Return the [x, y] coordinate for the center point of the cell that contains the specified text.  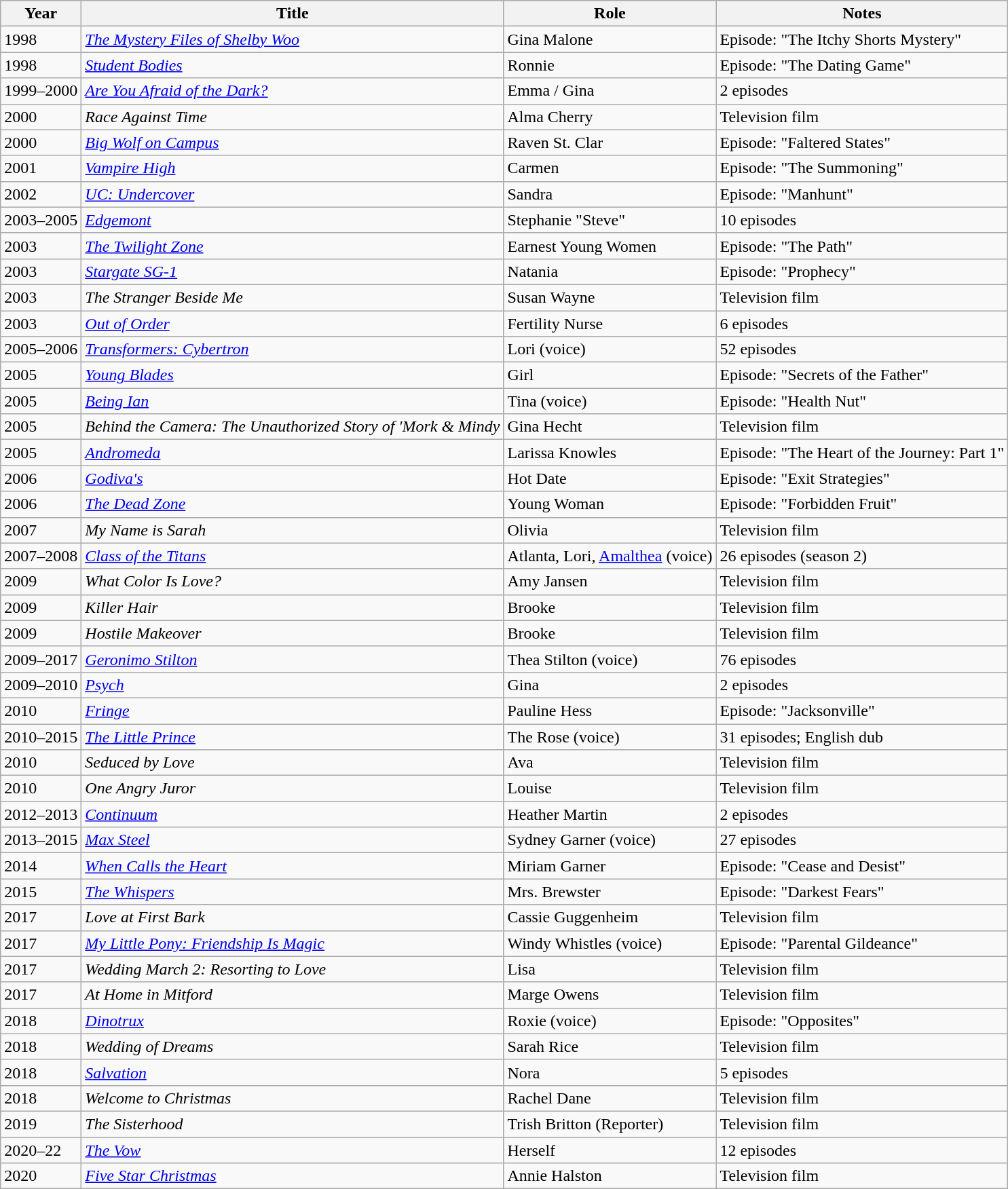
Sarah Rice [610, 1046]
Out of Order [293, 324]
The Sisterhood [293, 1124]
Raven St. Clar [610, 143]
Andromeda [293, 453]
Episode: "Parental Gildeance" [862, 943]
Psych [293, 685]
Thea Stilton (voice) [610, 659]
The Stranger Beside Me [293, 297]
Emma / Gina [610, 91]
Lori (voice) [610, 350]
Transformers: Cybertron [293, 350]
76 episodes [862, 659]
Class of the Titans [293, 556]
Young Blades [293, 375]
Killer Hair [293, 607]
The Little Prince [293, 736]
1999–2000 [41, 91]
27 episodes [862, 840]
2007–2008 [41, 556]
Windy Whistles (voice) [610, 943]
Hot Date [610, 478]
Episode: "Health Nut" [862, 401]
Gina [610, 685]
2003–2005 [41, 220]
Natania [610, 271]
Welcome to Christmas [293, 1098]
Nora [610, 1072]
Max Steel [293, 840]
Atlanta, Lori, Amalthea (voice) [610, 556]
The Rose (voice) [610, 736]
2020–22 [41, 1150]
Wedding March 2: Resorting to Love [293, 969]
Episode: "The Heart of the Journey: Part 1" [862, 453]
12 episodes [862, 1150]
Episode: "The Path" [862, 246]
Roxie (voice) [610, 1021]
Larissa Knowles [610, 453]
Episode: "Darkest Fears" [862, 892]
Carmen [610, 168]
2009–2010 [41, 685]
Herself [610, 1150]
2014 [41, 866]
10 episodes [862, 220]
2001 [41, 168]
Year [41, 14]
Five Star Christmas [293, 1176]
UC: Undercover [293, 194]
Gina Malone [610, 39]
Vampire High [293, 168]
My Name is Sarah [293, 530]
Sydney Garner (voice) [610, 840]
2007 [41, 530]
Continuum [293, 814]
Rachel Dane [610, 1098]
Episode: "Forbidden Fruit" [862, 504]
Lisa [610, 969]
The Mystery Files of Shelby Woo [293, 39]
Episode: "Cease and Desist" [862, 866]
Seduced by Love [293, 763]
Being Ian [293, 401]
Louise [610, 789]
Notes [862, 14]
5 episodes [862, 1072]
Susan Wayne [610, 297]
Stargate SG-1 [293, 271]
The Whispers [293, 892]
Wedding of Dreams [293, 1046]
2015 [41, 892]
2012–2013 [41, 814]
Episode: "The Itchy Shorts Mystery" [862, 39]
Role [610, 14]
One Angry Juror [293, 789]
Episode: "Manhunt" [862, 194]
52 episodes [862, 350]
Mrs. Brewster [610, 892]
2020 [41, 1176]
Pauline Hess [610, 711]
Sandra [610, 194]
Episode: "Secrets of the Father" [862, 375]
Girl [610, 375]
Stephanie "Steve" [610, 220]
Marge Owens [610, 995]
Earnest Young Women [610, 246]
Miriam Garner [610, 866]
Gina Hecht [610, 427]
Salvation [293, 1072]
Love at First Bark [293, 918]
Episode: "Prophecy" [862, 271]
Hostile Makeover [293, 633]
Episode: "Jacksonville" [862, 711]
Student Bodies [293, 65]
Olivia [610, 530]
Ava [610, 763]
31 episodes; English dub [862, 736]
The Dead Zone [293, 504]
Dinotrux [293, 1021]
Race Against Time [293, 117]
Title [293, 14]
Behind the Camera: The Unauthorized Story of 'Mork & Mindy [293, 427]
Big Wolf on Campus [293, 143]
Young Woman [610, 504]
The Twilight Zone [293, 246]
Tina (voice) [610, 401]
Geronimo Stilton [293, 659]
6 episodes [862, 324]
What Color Is Love? [293, 582]
Cassie Guggenheim [610, 918]
Edgemont [293, 220]
Episode: "The Dating Game" [862, 65]
Episode: "Opposites" [862, 1021]
2005–2006 [41, 350]
Godiva's [293, 478]
My Little Pony: Friendship Is Magic [293, 943]
When Calls the Heart [293, 866]
Episode: "Faltered States" [862, 143]
Amy Jansen [610, 582]
2002 [41, 194]
2009–2017 [41, 659]
Ronnie [610, 65]
At Home in Mitford [293, 995]
Episode: "Exit Strategies" [862, 478]
2019 [41, 1124]
Annie Halston [610, 1176]
26 episodes (season 2) [862, 556]
Fertility Nurse [610, 324]
Heather Martin [610, 814]
Alma Cherry [610, 117]
Trish Britton (Reporter) [610, 1124]
Episode: "The Summoning" [862, 168]
2013–2015 [41, 840]
Fringe [293, 711]
Are You Afraid of the Dark? [293, 91]
The Vow [293, 1150]
2010–2015 [41, 736]
